From the cell containing the given text, extract its center point as [x, y] coordinate. 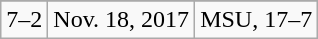
Nov. 18, 2017 [122, 20]
7–2 [24, 20]
MSU, 17–7 [256, 20]
